Search for the cell housing the specified text and yield its (x, y) center coordinate. 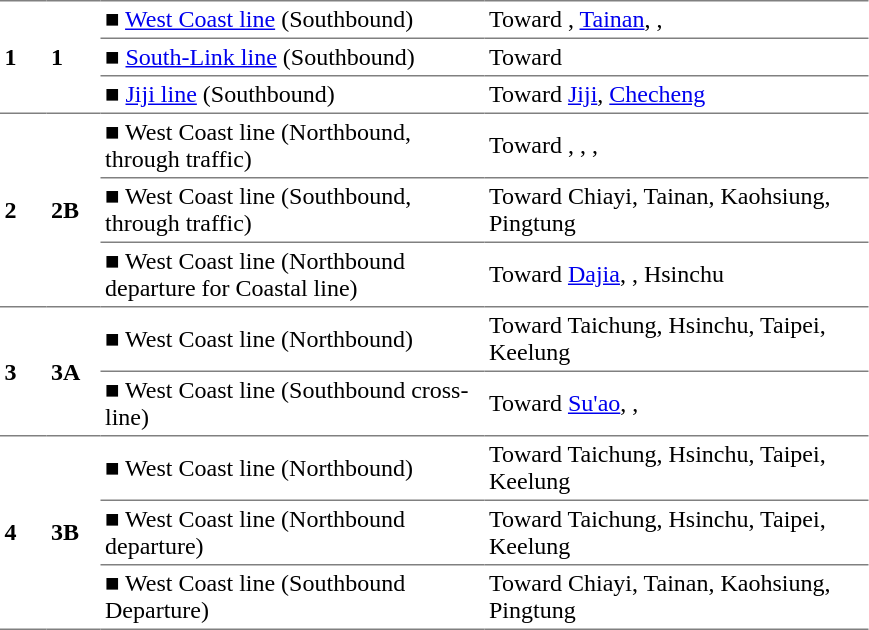
■ West Coast line (Southbound) (292, 20)
■ West Coast line (Southbound Departure) (292, 598)
2 (23, 211)
■ Jiji line (Southbound) (292, 95)
■ West Coast line (Northbound departure for Coastal line) (292, 275)
Toward , Tainan, , (676, 20)
Toward Su'ao, , (676, 404)
3A (73, 372)
Toward (676, 58)
■ South-Link line (Southbound) (292, 58)
Toward Dajia, , Hsinchu (676, 275)
4 (23, 533)
3B (73, 533)
2B (73, 211)
■ West Coast line (Northbound departure) (292, 533)
Toward , , , (676, 146)
Toward Jiji, Checheng (676, 95)
■ West Coast line (Southbound, through traffic) (292, 210)
■ West Coast line (Southbound cross-line) (292, 404)
■ West Coast line (Northbound, through traffic) (292, 146)
3 (23, 372)
